Detect which cell encompasses the target text, then output its (X, Y) center coordinate. 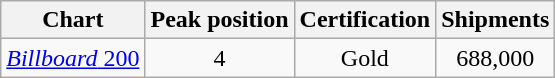
Chart (73, 20)
Peak position (220, 20)
Certification (365, 20)
688,000 (496, 58)
4 (220, 58)
Shipments (496, 20)
Gold (365, 58)
Billboard 200 (73, 58)
